Provide the [x, y] coordinate of the cell's center where the given text is located.  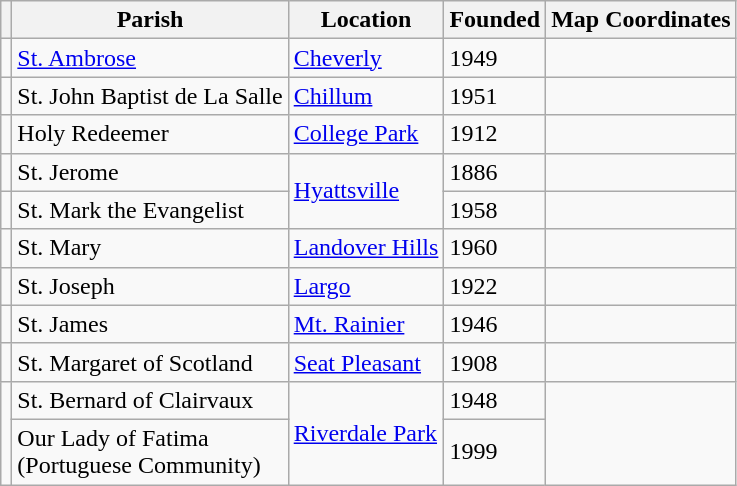
St. Jerome [150, 172]
Riverdale Park [366, 432]
1960 [495, 248]
Largo [366, 286]
Seat Pleasant [366, 362]
1908 [495, 362]
Landover Hills [366, 248]
1958 [495, 210]
St. Margaret of Scotland [150, 362]
1886 [495, 172]
Cheverly [366, 58]
Chillum [366, 96]
1949 [495, 58]
Map Coordinates [641, 20]
Hyattsville [366, 191]
Parish [150, 20]
St. Ambrose [150, 58]
St. James [150, 324]
1999 [495, 452]
Founded [495, 20]
1948 [495, 400]
St. Mark the Evangelist [150, 210]
St. Mary [150, 248]
1922 [495, 286]
St. Joseph [150, 286]
Holy Redeemer [150, 134]
1912 [495, 134]
St. Bernard of Clairvaux [150, 400]
College Park [366, 134]
Our Lady of Fatima (Portuguese Community) [150, 452]
Location [366, 20]
1946 [495, 324]
1951 [495, 96]
St. John Baptist de La Salle [150, 96]
Mt. Rainier [366, 324]
